For the text-containing cell, return its midpoint in [X, Y] coordinate format. 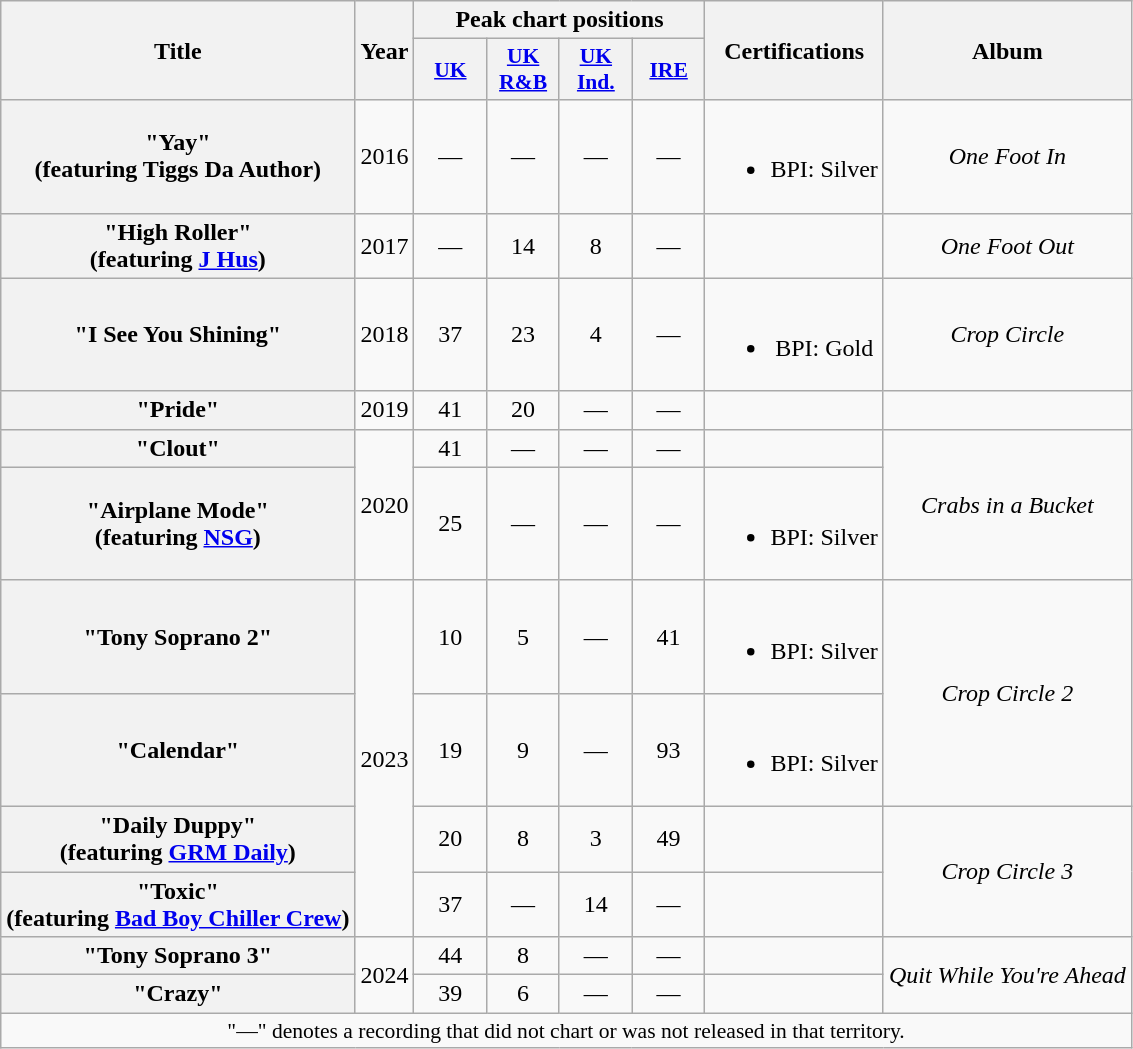
Certifications [794, 50]
44 [450, 956]
39 [450, 994]
3 [596, 838]
Album [1007, 50]
UK [450, 70]
"—" denotes a recording that did not chart or was not released in that territory. [566, 1031]
"Yay"(featuring Tiggs Da Author) [178, 156]
IRE [668, 70]
10 [450, 636]
Crabs in a Bucket [1007, 504]
2018 [384, 334]
One Foot Out [1007, 246]
Peak chart positions [560, 20]
49 [668, 838]
2019 [384, 410]
Title [178, 50]
2020 [384, 504]
5 [524, 636]
25 [450, 524]
"Calendar" [178, 750]
UKR&B [524, 70]
Crop Circle 2 [1007, 693]
6 [524, 994]
"Tony Soprano 2" [178, 636]
Quit While You're Ahead [1007, 975]
2017 [384, 246]
Crop Circle 3 [1007, 871]
23 [524, 334]
"Tony Soprano 3" [178, 956]
2016 [384, 156]
"Airplane Mode"(featuring NSG) [178, 524]
UKInd. [596, 70]
"I See You Shining" [178, 334]
"Clout" [178, 448]
One Foot In [1007, 156]
Year [384, 50]
2024 [384, 975]
93 [668, 750]
19 [450, 750]
4 [596, 334]
BPI: Gold [794, 334]
"Crazy" [178, 994]
Crop Circle [1007, 334]
"Toxic"(featuring Bad Boy Chiller Crew) [178, 904]
"Pride" [178, 410]
"High Roller"(featuring J Hus) [178, 246]
2023 [384, 758]
9 [524, 750]
"Daily Duppy"(featuring GRM Daily) [178, 838]
